Extract the (X, Y) coordinate from the center of the cell holding the provided text.  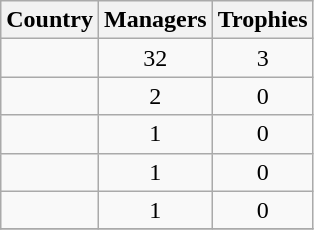
2 (155, 96)
Trophies (262, 20)
32 (155, 58)
Country (50, 20)
Managers (155, 20)
3 (262, 58)
